Find where the given text appears and provide that cell's center as [x, y] coordinate. 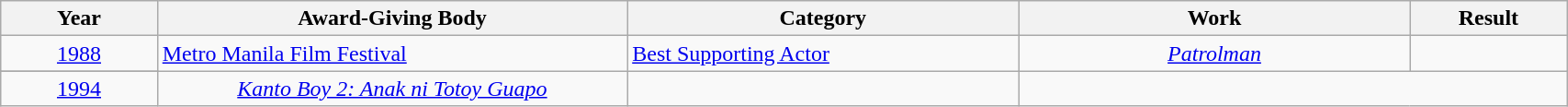
Result [1488, 18]
Work [1214, 18]
Best Supporting Actor [823, 53]
Year [79, 18]
Kanto Boy 2: Anak ni Totoy Guapo [391, 89]
Metro Manila Film Festival [391, 53]
1988 [79, 53]
1994 [79, 89]
Award-Giving Body [391, 18]
Patrolman [1214, 53]
Category [823, 18]
